Capture the cell that displays the provided text and extract its [X, Y] central coordinate. 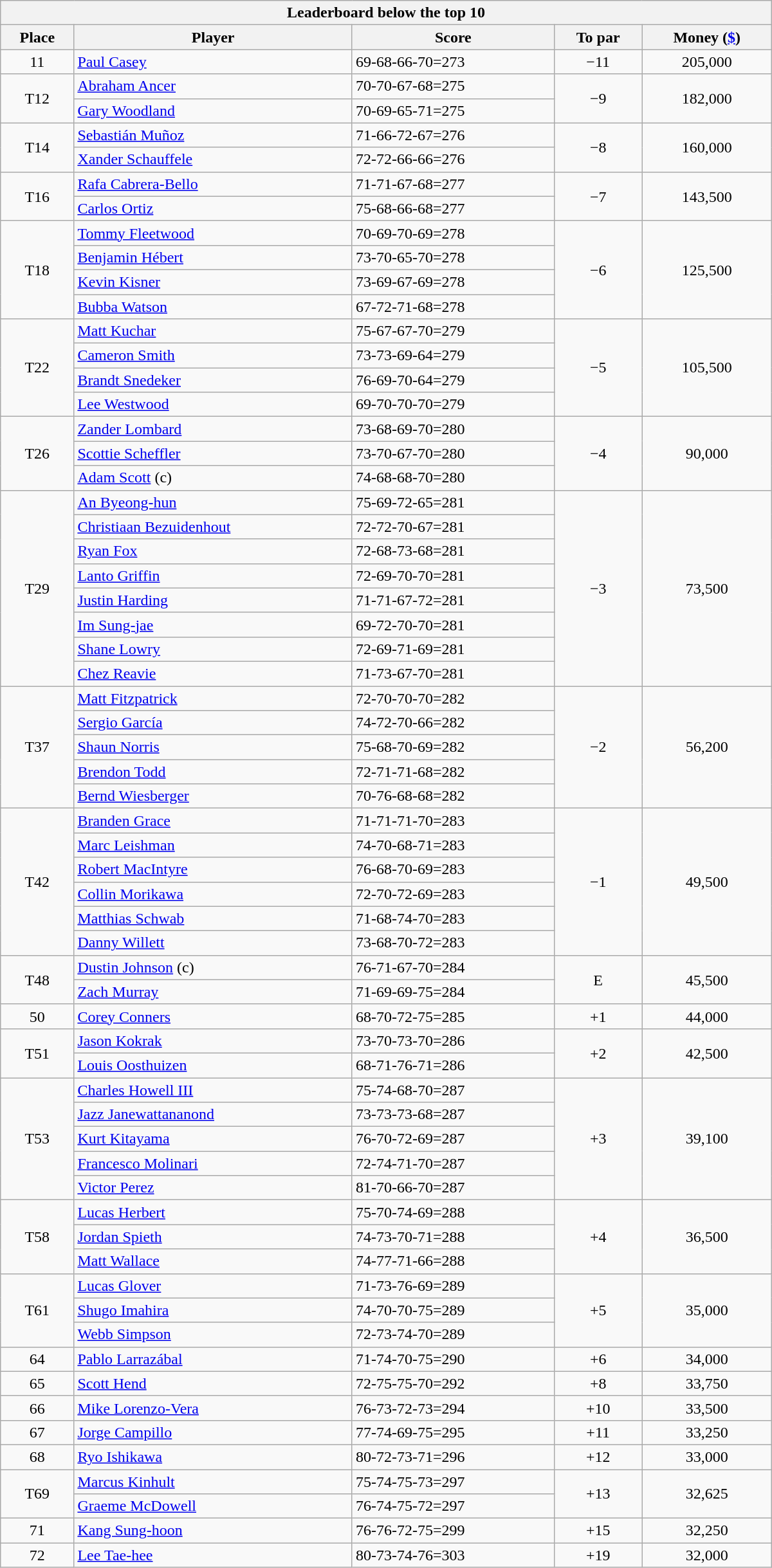
Webb Simpson [214, 1335]
72-72-70-67=281 [453, 527]
70-69-70-69=278 [453, 233]
−4 [598, 453]
Zach Murray [214, 992]
68-71-76-71=286 [453, 1065]
11 [37, 62]
Lanto Griffin [214, 576]
Rafa Cabrera-Bello [214, 184]
+1 [598, 1016]
74-70-70-75=289 [453, 1310]
Branden Grace [214, 821]
33,250 [706, 1432]
77-74-69-75=295 [453, 1432]
Im Sung-jae [214, 624]
182,000 [706, 98]
72 [37, 1555]
75-67-67-70=279 [453, 331]
73-70-65-70=278 [453, 257]
64 [37, 1359]
70-70-67-68=275 [453, 86]
Benjamin Hébert [214, 257]
+10 [598, 1408]
81-70-66-70=287 [453, 1188]
E [598, 980]
Kevin Kisner [214, 282]
75-68-70-69=282 [453, 747]
73-73-73-68=287 [453, 1115]
Kurt Kitayama [214, 1139]
Jordan Spieth [214, 1237]
75-68-66-68=277 [453, 208]
Tommy Fleetwood [214, 233]
44,000 [706, 1016]
+4 [598, 1237]
Kang Sung-hoon [214, 1531]
75-70-74-69=288 [453, 1212]
+19 [598, 1555]
Lucas Glover [214, 1286]
72-75-75-70=292 [453, 1383]
Scott Hend [214, 1383]
80-72-73-71=296 [453, 1457]
73,500 [706, 588]
76-71-67-70=284 [453, 967]
T69 [37, 1493]
67 [37, 1432]
69-68-66-70=273 [453, 62]
76-76-72-75=299 [453, 1531]
36,500 [706, 1237]
71-71-71-70=283 [453, 821]
71-74-70-75=290 [453, 1359]
+13 [598, 1493]
73-69-67-69=278 [453, 282]
Corey Conners [214, 1016]
−7 [598, 196]
Dustin Johnson (c) [214, 967]
76-70-72-69=287 [453, 1139]
Bubba Watson [214, 307]
Sebastián Muñoz [214, 135]
80-73-74-76=303 [453, 1555]
T42 [37, 882]
35,000 [706, 1310]
Lucas Herbert [214, 1212]
76-68-70-69=283 [453, 870]
+8 [598, 1383]
56,200 [706, 747]
Lee Westwood [214, 405]
74-77-71-66=288 [453, 1261]
71-69-69-75=284 [453, 992]
Pablo Larrazábal [214, 1359]
69-70-70-70=279 [453, 405]
−6 [598, 269]
+3 [598, 1139]
Ryan Fox [214, 551]
Shugo Imahira [214, 1310]
125,500 [706, 269]
74-70-68-71=283 [453, 845]
Matt Wallace [214, 1261]
205,000 [706, 62]
39,100 [706, 1139]
+11 [598, 1432]
Lee Tae-hee [214, 1555]
75-74-68-70=287 [453, 1090]
T29 [37, 588]
68 [37, 1457]
72-72-66-66=276 [453, 160]
70-76-68-68=282 [453, 796]
71-68-74-70=283 [453, 918]
Shane Lowry [214, 649]
Leaderboard below the top 10 [386, 13]
T58 [37, 1237]
−9 [598, 98]
34,000 [706, 1359]
Zander Lombard [214, 429]
72-70-72-69=283 [453, 894]
Matt Kuchar [214, 331]
Jason Kokrak [214, 1041]
71-71-67-72=281 [453, 600]
50 [37, 1016]
75-74-75-73=297 [453, 1481]
72-68-73-68=281 [453, 551]
76-69-70-64=279 [453, 380]
+6 [598, 1359]
90,000 [706, 453]
T12 [37, 98]
72-74-71-70=287 [453, 1163]
Marc Leishman [214, 845]
75-69-72-65=281 [453, 502]
Victor Perez [214, 1188]
42,500 [706, 1053]
Shaun Norris [214, 747]
Money ($) [706, 37]
73-70-67-70=280 [453, 453]
73-68-69-70=280 [453, 429]
−11 [598, 62]
−1 [598, 882]
Collin Morikawa [214, 894]
Danny Willett [214, 943]
Jazz Janewattananond [214, 1115]
71 [37, 1531]
T51 [37, 1053]
−5 [598, 368]
72-69-71-69=281 [453, 649]
Place [37, 37]
−8 [598, 147]
73-70-73-70=286 [453, 1041]
Gary Woodland [214, 111]
Brendon Todd [214, 772]
Sergio García [214, 723]
65 [37, 1383]
Robert MacIntyre [214, 870]
T16 [37, 196]
Bernd Wiesberger [214, 796]
45,500 [706, 980]
71-71-67-68=277 [453, 184]
33,750 [706, 1383]
Chez Reavie [214, 673]
Xander Schauffele [214, 160]
69-72-70-70=281 [453, 624]
Carlos Ortiz [214, 208]
Francesco Molinari [214, 1163]
+15 [598, 1531]
71-73-76-69=289 [453, 1286]
To par [598, 37]
32,000 [706, 1555]
Jorge Campillo [214, 1432]
Matthias Schwab [214, 918]
−3 [598, 588]
71-73-67-70=281 [453, 673]
Scottie Scheffler [214, 453]
+2 [598, 1053]
Mike Lorenzo-Vera [214, 1408]
Cameron Smith [214, 356]
T53 [37, 1139]
Matt Fitzpatrick [214, 698]
Paul Casey [214, 62]
T14 [37, 147]
33,000 [706, 1457]
32,250 [706, 1531]
70-69-65-71=275 [453, 111]
An Byeong-hun [214, 502]
Player [214, 37]
T61 [37, 1310]
74-68-68-70=280 [453, 478]
32,625 [706, 1493]
Abraham Ancer [214, 86]
Louis Oosthuizen [214, 1065]
Charles Howell III [214, 1090]
Ryo Ishikawa [214, 1457]
67-72-71-68=278 [453, 307]
Christiaan Bezuidenhout [214, 527]
33,500 [706, 1408]
Graeme McDowell [214, 1506]
73-68-70-72=283 [453, 943]
T48 [37, 980]
143,500 [706, 196]
T37 [37, 747]
72-69-70-70=281 [453, 576]
−2 [598, 747]
74-73-70-71=288 [453, 1237]
Justin Harding [214, 600]
72-71-71-68=282 [453, 772]
T18 [37, 269]
+5 [598, 1310]
72-70-70-70=282 [453, 698]
160,000 [706, 147]
66 [37, 1408]
105,500 [706, 368]
Brandt Snedeker [214, 380]
72-73-74-70=289 [453, 1335]
76-74-75-72=297 [453, 1506]
+12 [598, 1457]
Adam Scott (c) [214, 478]
Score [453, 37]
71-66-72-67=276 [453, 135]
T26 [37, 453]
Marcus Kinhult [214, 1481]
74-72-70-66=282 [453, 723]
68-70-72-75=285 [453, 1016]
T22 [37, 368]
76-73-72-73=294 [453, 1408]
73-73-69-64=279 [453, 356]
49,500 [706, 882]
